Search for the cell housing the specified text and yield its (X, Y) center coordinate. 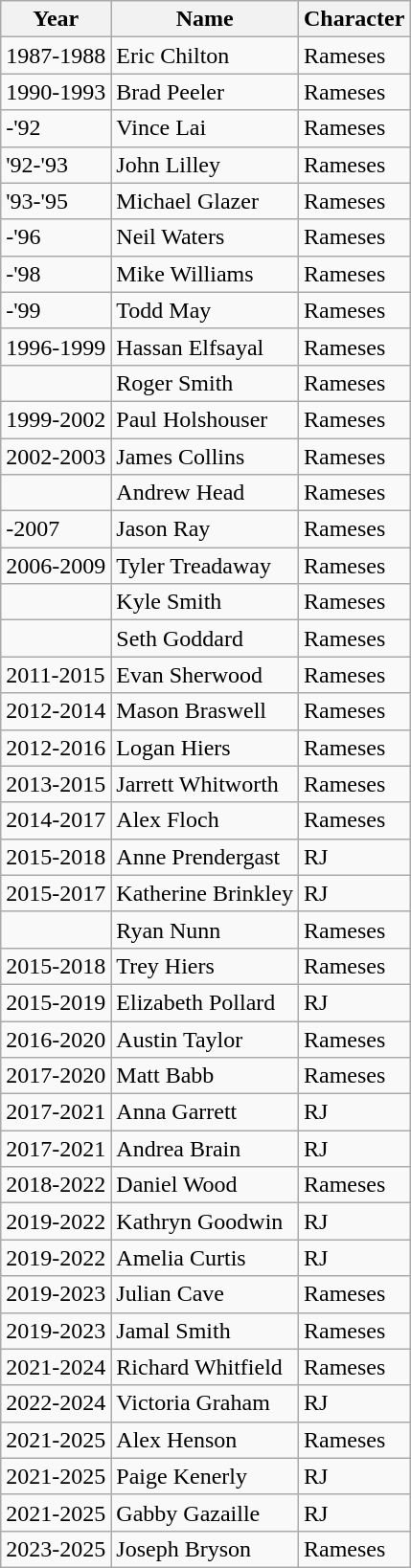
Anne Prendergast (205, 857)
-'99 (56, 310)
2021-2024 (56, 1367)
Ryan Nunn (205, 930)
2015-2019 (56, 1002)
2011-2015 (56, 675)
Andrew Head (205, 493)
Mike Williams (205, 274)
'93-'95 (56, 201)
Roger Smith (205, 383)
Michael Glazer (205, 201)
Brad Peeler (205, 92)
2015-2017 (56, 893)
Evan Sherwood (205, 675)
2012-2016 (56, 748)
Mason Braswell (205, 711)
1999-2002 (56, 419)
Alex Henson (205, 1440)
Jarrett Whitworth (205, 784)
2012-2014 (56, 711)
John Lilley (205, 165)
Character (354, 19)
Elizabeth Pollard (205, 1002)
2017-2020 (56, 1076)
Year (56, 19)
2006-2009 (56, 566)
2002-2003 (56, 457)
Eric Chilton (205, 56)
Paul Holshouser (205, 419)
Amelia Curtis (205, 1258)
Vince Lai (205, 128)
2023-2025 (56, 1549)
Jamal Smith (205, 1331)
1990-1993 (56, 92)
2018-2022 (56, 1185)
Katherine Brinkley (205, 893)
Anna Garrett (205, 1112)
Neil Waters (205, 237)
Logan Hiers (205, 748)
Richard Whitfield (205, 1367)
-'96 (56, 237)
Trey Hiers (205, 966)
2014-2017 (56, 820)
-'92 (56, 128)
James Collins (205, 457)
2022-2024 (56, 1403)
Jason Ray (205, 529)
Matt Babb (205, 1076)
-'98 (56, 274)
1996-1999 (56, 347)
2016-2020 (56, 1039)
Joseph Bryson (205, 1549)
Kathryn Goodwin (205, 1221)
Name (205, 19)
Kyle Smith (205, 602)
Daniel Wood (205, 1185)
Hassan Elfsayal (205, 347)
Tyler Treadaway (205, 566)
1987-1988 (56, 56)
Gabby Gazaille (205, 1512)
'92-'93 (56, 165)
Victoria Graham (205, 1403)
Todd May (205, 310)
Austin Taylor (205, 1039)
Seth Goddard (205, 638)
Andrea Brain (205, 1149)
2013-2015 (56, 784)
Julian Cave (205, 1294)
Alex Floch (205, 820)
Paige Kenerly (205, 1476)
-2007 (56, 529)
